Return the (X, Y) coordinate for the center point of the cell that contains the specified text.  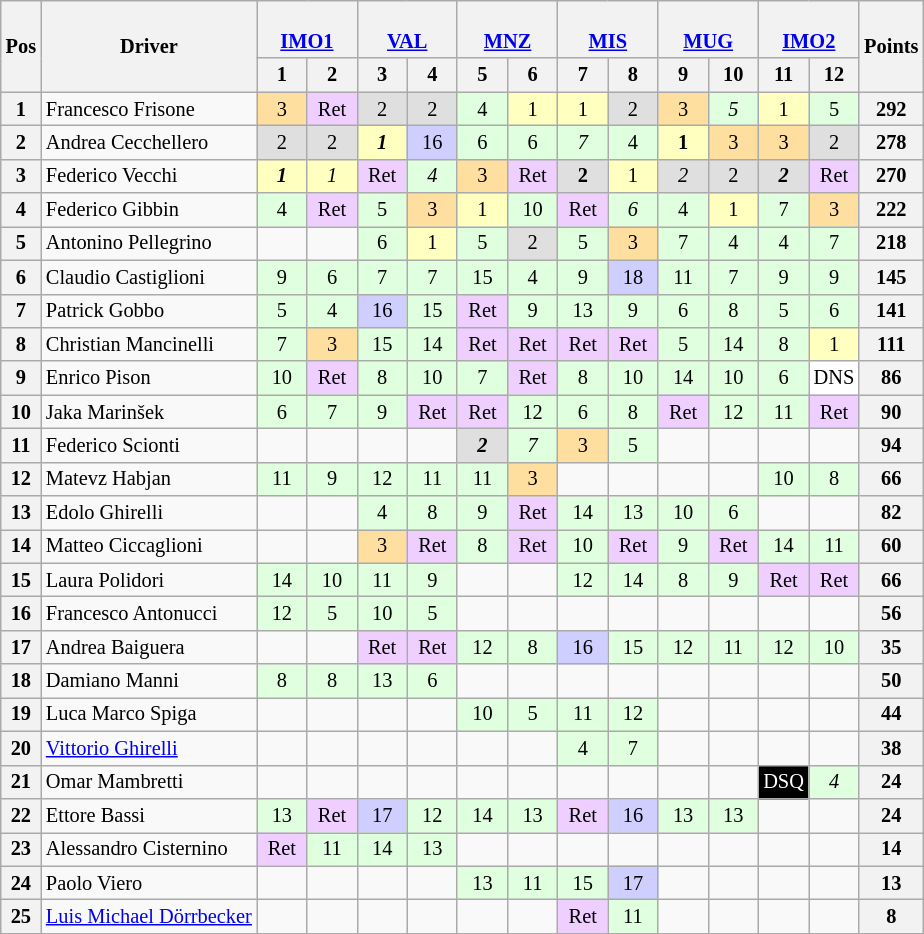
IMO2 (808, 29)
Omar Mambretti (149, 782)
90 (891, 412)
Antonino Pellegrino (149, 243)
Enrico Pison (149, 378)
145 (891, 277)
25 (21, 916)
Alessandro Cisternino (149, 849)
Federico Scionti (149, 445)
Jaka Marinšek (149, 412)
Edolo Ghirelli (149, 513)
270 (891, 176)
Ettore Bassi (149, 815)
22 (21, 815)
Luis Michael Dörrbecker (149, 916)
38 (891, 748)
MNZ (507, 29)
50 (891, 681)
Federico Gibbin (149, 210)
Matteo Ciccaglioni (149, 546)
44 (891, 714)
Vittorio Ghirelli (149, 748)
218 (891, 243)
Andrea Cecchellero (149, 142)
86 (891, 378)
Paolo Viero (149, 883)
141 (891, 311)
IMO1 (307, 29)
Points (891, 46)
82 (891, 513)
Francesco Frisone (149, 109)
Laura Polidori (149, 580)
Federico Vecchi (149, 176)
292 (891, 109)
DNS (834, 378)
111 (891, 344)
60 (891, 546)
Francesco Antonucci (149, 613)
MIS (608, 29)
23 (21, 849)
Andrea Baiguera (149, 647)
Claudio Castiglioni (149, 277)
Damiano Manni (149, 681)
Matevz Habjan (149, 479)
Patrick Gobbo (149, 311)
278 (891, 142)
94 (891, 445)
VAL (407, 29)
222 (891, 210)
56 (891, 613)
Pos (21, 46)
DSQ (783, 782)
Christian Mancinelli (149, 344)
Driver (149, 46)
35 (891, 647)
21 (21, 782)
Luca Marco Spiga (149, 714)
MUG (708, 29)
20 (21, 748)
19 (21, 714)
